Output the (X, Y) coordinate of the center of the cell containing the given text.  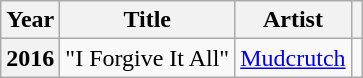
2016 (30, 58)
"I Forgive It All" (148, 58)
Mudcrutch (293, 58)
Artist (293, 20)
Year (30, 20)
Title (148, 20)
